Find where the given text appears and provide that cell's center as [x, y] coordinate. 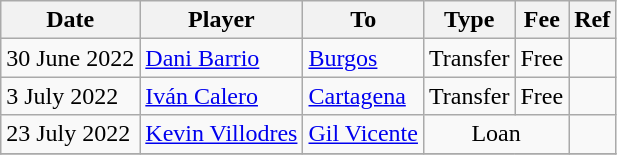
Type [469, 20]
Player [222, 20]
Cartagena [363, 96]
23 July 2022 [70, 134]
Date [70, 20]
Dani Barrio [222, 58]
To [363, 20]
Burgos [363, 58]
Loan [496, 134]
Gil Vicente [363, 134]
Fee [542, 20]
30 June 2022 [70, 58]
3 July 2022 [70, 96]
Kevin Villodres [222, 134]
Iván Calero [222, 96]
Ref [592, 20]
